Output the [X, Y] coordinate of the center of the cell containing the given text.  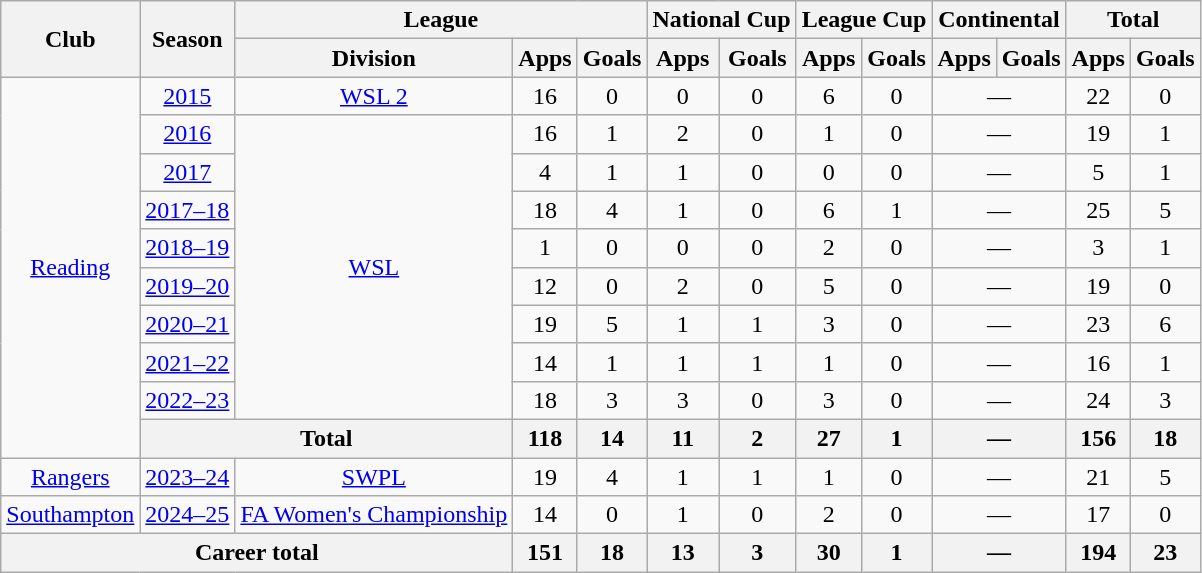
2020–21 [188, 324]
25 [1098, 210]
Career total [257, 553]
WSL [374, 267]
22 [1098, 96]
2018–19 [188, 248]
24 [1098, 400]
Southampton [70, 515]
194 [1098, 553]
2024–25 [188, 515]
National Cup [722, 20]
Division [374, 58]
13 [683, 553]
118 [545, 438]
Rangers [70, 477]
17 [1098, 515]
Club [70, 39]
21 [1098, 477]
2022–23 [188, 400]
27 [828, 438]
11 [683, 438]
Season [188, 39]
2017 [188, 172]
2021–22 [188, 362]
League [441, 20]
2017–18 [188, 210]
156 [1098, 438]
FA Women's Championship [374, 515]
2023–24 [188, 477]
League Cup [864, 20]
151 [545, 553]
2016 [188, 134]
WSL 2 [374, 96]
2019–20 [188, 286]
30 [828, 553]
2015 [188, 96]
SWPL [374, 477]
12 [545, 286]
Continental [999, 20]
Reading [70, 268]
